Identify which cell holds the provided text, then report its (x, y) central coordinate. 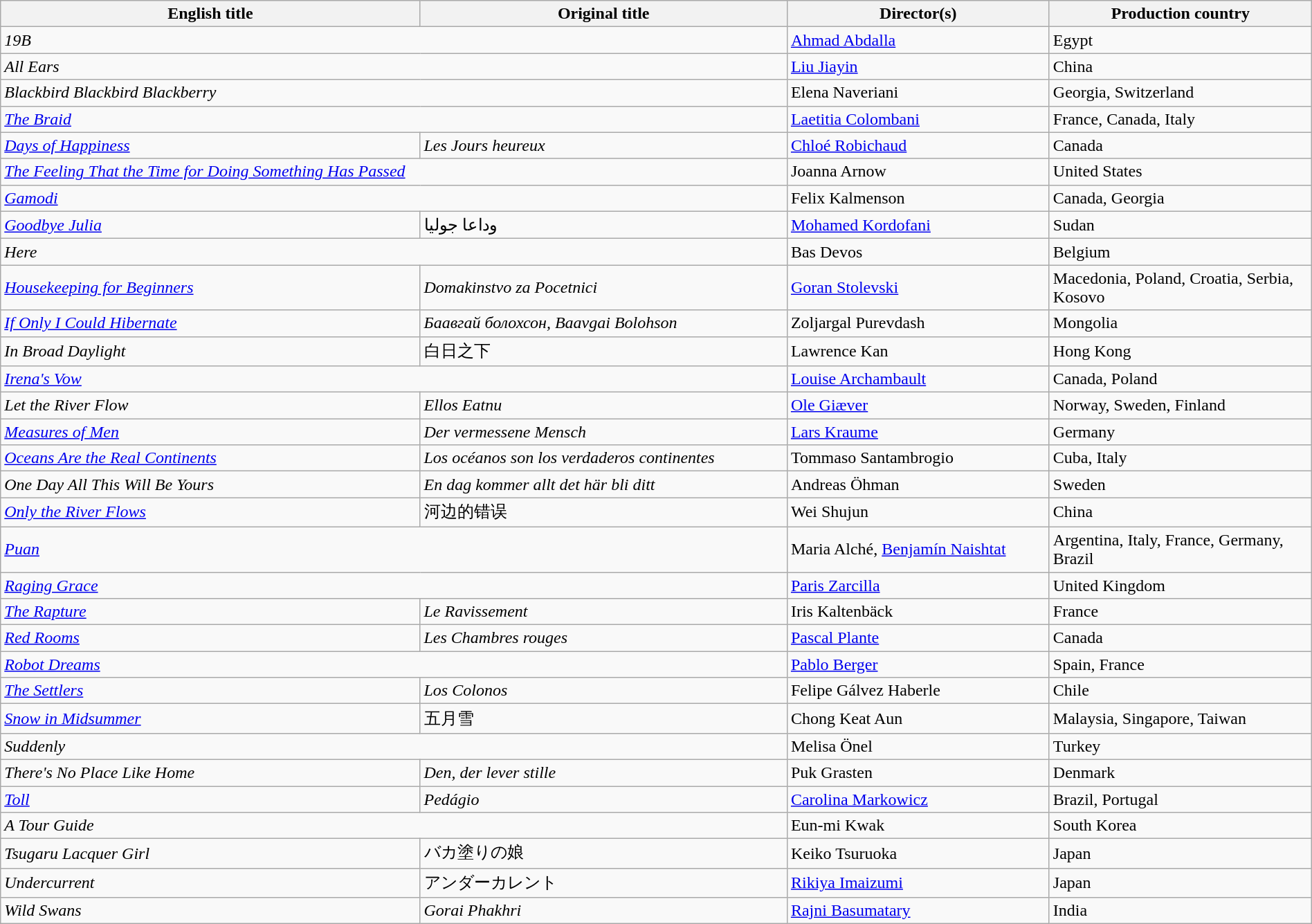
Melisa Önel (918, 746)
Robot Dreams (394, 664)
Pablo Berger (918, 664)
Production country (1181, 14)
Le Ravissement (603, 612)
Rikiya Imaizumi (918, 883)
A Tour Guide (394, 826)
Director(s) (918, 14)
Ellos Eatnu (603, 406)
The Rapture (210, 612)
Paris Zarcilla (918, 585)
Domakinstvo za Pocetnici (603, 288)
Puan (394, 550)
Keiko Tsuruoka (918, 854)
France, Canada, Italy (1181, 119)
Wild Swans (210, 911)
Here (394, 252)
Denmark (1181, 772)
Chloé Robichaud (918, 145)
Mongolia (1181, 323)
وداعا جوليا (603, 225)
Wei Shujun (918, 512)
There's No Place Like Home (210, 772)
Eun-mi Kwak (918, 826)
Tommaso Santambrogio (918, 458)
If Only I Could Hibernate (210, 323)
Suddenly (394, 746)
Andreas Öhman (918, 484)
Sweden (1181, 484)
France (1181, 612)
Gorai Phakhri (603, 911)
South Korea (1181, 826)
All Ears (394, 66)
Measures of Men (210, 432)
Ahmad Abdalla (918, 40)
Cuba, Italy (1181, 458)
One Day All This Will Be Yours (210, 484)
Maria Alché, Benjamín Naishtat (918, 550)
Les Jours heureux (603, 145)
Chile (1181, 691)
Sudan (1181, 225)
Ole Giæver (918, 406)
En dag kommer allt det här bli ditt (603, 484)
Belgium (1181, 252)
Felipe Gálvez Haberle (918, 691)
Housekeeping for Beginners (210, 288)
19B (394, 40)
Turkey (1181, 746)
The Feeling That the Time for Doing Something Has Passed (394, 172)
Goran Stolevski (918, 288)
Spain, France (1181, 664)
Goodbye Julia (210, 225)
Macedonia, Poland, Croatia, Serbia, Kosovo (1181, 288)
Les Chambres rouges (603, 638)
India (1181, 911)
Irena's Vow (394, 379)
United Kingdom (1181, 585)
白日之下 (603, 352)
アンダーカレント (603, 883)
Pedágio (603, 799)
Norway, Sweden, Finland (1181, 406)
Canada, Poland (1181, 379)
Red Rooms (210, 638)
Lars Kraume (918, 432)
Tsugaru Lacquer Girl (210, 854)
Let the River Flow (210, 406)
Argentina, Italy, France, Germany, Brazil (1181, 550)
Elena Naveriani (918, 93)
Pascal Plante (918, 638)
Germany (1181, 432)
Den, der lever stille (603, 772)
United States (1181, 172)
Oceans Are the Real Continents (210, 458)
Gamodi (394, 198)
Hong Kong (1181, 352)
Rajni Basumatary (918, 911)
Bas Devos (918, 252)
五月雪 (603, 718)
Egypt (1181, 40)
The Settlers (210, 691)
Joanna Arnow (918, 172)
Snow in Midsummer (210, 718)
Chong Keat Aun (918, 718)
Lawrence Kan (918, 352)
Louise Archambault (918, 379)
Original title (603, 14)
Mohamed Kordofani (918, 225)
Blackbird Blackbird Blackberry (394, 93)
バカ塗りの娘 (603, 854)
Puk Grasten (918, 772)
Los Colonos (603, 691)
Zoljargal Purevdash (918, 323)
In Broad Daylight (210, 352)
Баавгай болохсон, Baavgai Bolohson (603, 323)
Liu Jiayin (918, 66)
Malaysia, Singapore, Taiwan (1181, 718)
Iris Kaltenbäck (918, 612)
河边的错误 (603, 512)
Brazil, Portugal (1181, 799)
Laetitia Colombani (918, 119)
Los océanos son los verdaderos continentes (603, 458)
Felix Kalmenson (918, 198)
Toll (210, 799)
Undercurrent (210, 883)
English title (210, 14)
Carolina Markowicz (918, 799)
Canada, Georgia (1181, 198)
The Braid (394, 119)
Only the River Flows (210, 512)
Der vermessene Mensch (603, 432)
Days of Happiness (210, 145)
Raging Grace (394, 585)
Georgia, Switzerland (1181, 93)
